Locate the cell with the specified text and output its [X, Y] center coordinate. 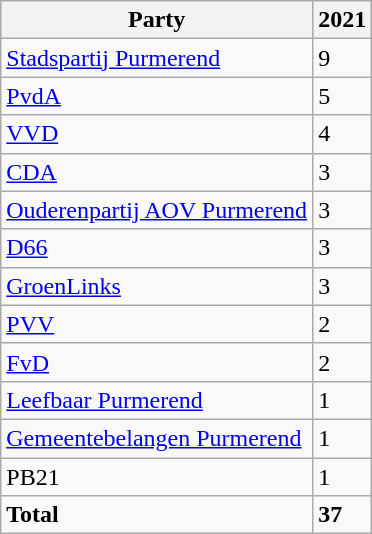
D66 [157, 248]
5 [342, 96]
Ouderenpartij AOV Purmerend [157, 210]
FvD [157, 362]
PVV [157, 324]
2021 [342, 20]
Gemeentebelangen Purmerend [157, 438]
4 [342, 134]
PB21 [157, 477]
CDA [157, 172]
37 [342, 515]
Total [157, 515]
PvdA [157, 96]
9 [342, 58]
Stadspartij Purmerend [157, 58]
Party [157, 20]
GroenLinks [157, 286]
VVD [157, 134]
Leefbaar Purmerend [157, 400]
